Identify which cell holds the provided text, then report its [x, y] central coordinate. 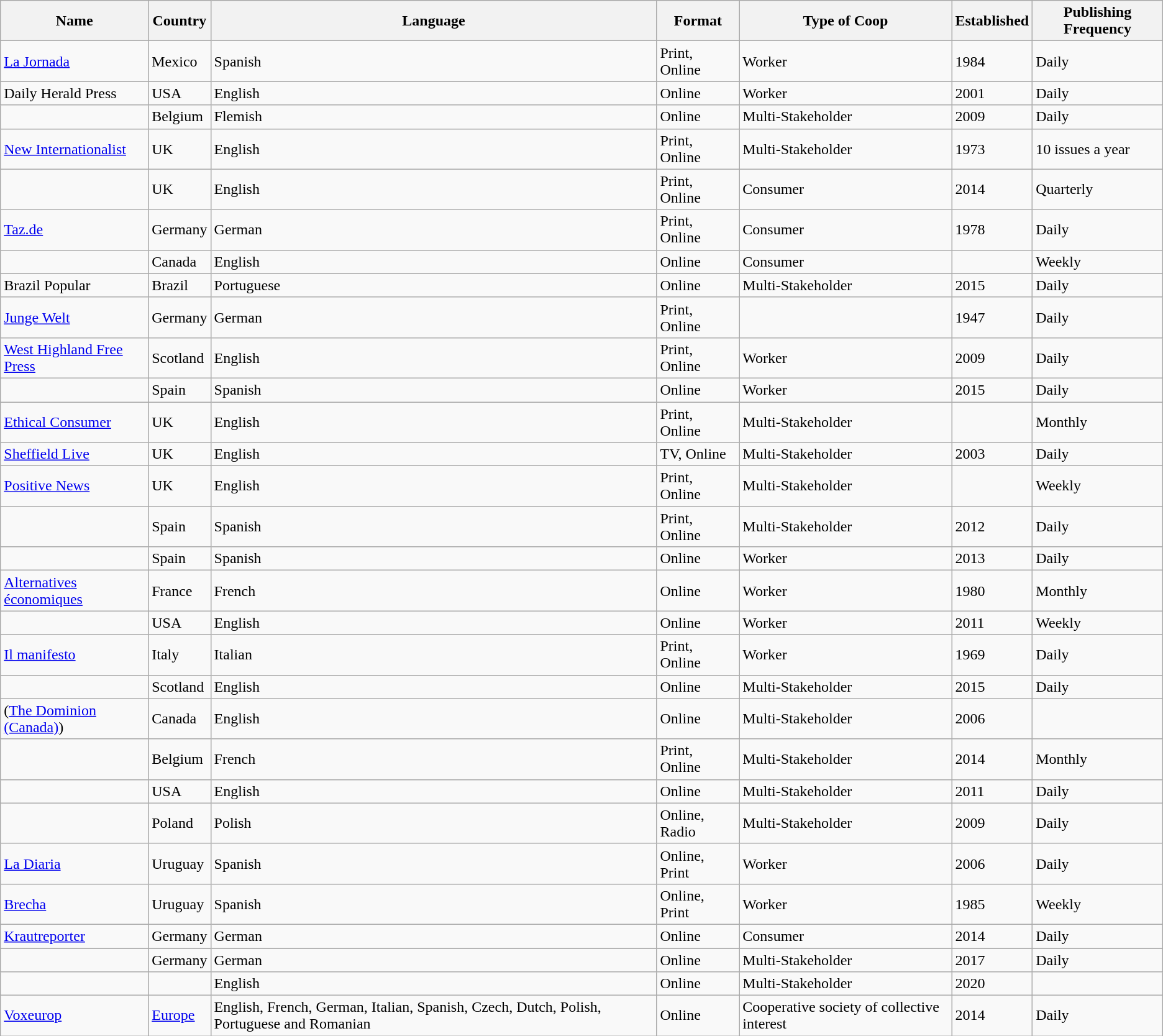
2020 [992, 984]
Daily Herald Press [75, 93]
(The Dominion (Canada)) [75, 718]
Cooperative society of collective interest [846, 1015]
Online, Radio [698, 823]
Format [698, 21]
Flemish [434, 117]
Portuguese [434, 285]
2017 [992, 960]
English, French, German, Italian, Spanish, Czech, Dutch, Polish, Portuguese and Romanian [434, 1015]
Sheffield Live [75, 454]
TV, Online [698, 454]
Taz.de [75, 230]
Type of Coop [846, 21]
10 issues a year [1098, 149]
La Jornada [75, 61]
La Diaria [75, 864]
Europe [180, 1015]
Quarterly [1098, 189]
Language [434, 21]
2003 [992, 454]
Publishing Frequency [1098, 21]
1984 [992, 61]
2012 [992, 527]
Voxeurop [75, 1015]
Positive News [75, 486]
1980 [992, 590]
Ethical Consumer [75, 421]
Established [992, 21]
1978 [992, 230]
Junge Welt [75, 317]
1947 [992, 317]
1973 [992, 149]
1985 [992, 904]
2013 [992, 559]
Country [180, 21]
Name [75, 21]
1969 [992, 655]
Mexico [180, 61]
Italian [434, 655]
Poland [180, 823]
West Highland Free Press [75, 358]
New Internationalist [75, 149]
France [180, 590]
Polish [434, 823]
Brazil Popular [75, 285]
Krautreporter [75, 936]
2001 [992, 93]
Alternatives économiques [75, 590]
Brecha [75, 904]
Brazil [180, 285]
Italy [180, 655]
Il manifesto [75, 655]
